For the text-containing cell, return its midpoint in [X, Y] coordinate format. 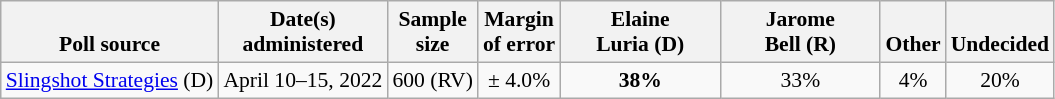
April 10–15, 2022 [302, 80]
JaromeBell (R) [800, 32]
Undecided [1000, 32]
ElaineLuria (D) [640, 32]
Slingshot Strategies (D) [110, 80]
38% [640, 80]
33% [800, 80]
600 (RV) [432, 80]
20% [1000, 80]
Date(s)administered [302, 32]
Poll source [110, 32]
Other [912, 32]
4% [912, 80]
Marginof error [519, 32]
Samplesize [432, 32]
± 4.0% [519, 80]
